From the cell containing the given text, extract its center point as (X, Y) coordinate. 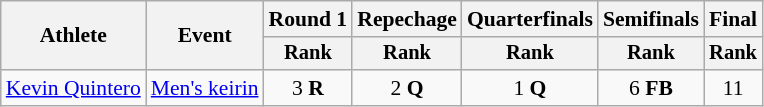
Repechage (407, 19)
Semifinals (651, 19)
3 R (308, 88)
Final (733, 19)
Athlete (74, 36)
11 (733, 88)
1 Q (530, 88)
Men's keirin (205, 88)
Round 1 (308, 19)
2 Q (407, 88)
Kevin Quintero (74, 88)
Quarterfinals (530, 19)
6 FB (651, 88)
Event (205, 36)
